Find where the given text appears and provide that cell's center as [X, Y] coordinate. 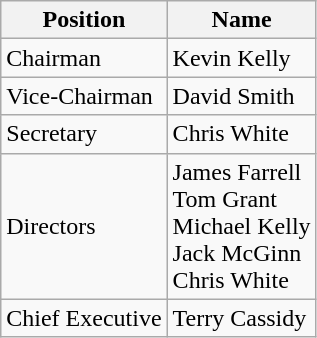
Terry Cassidy [242, 318]
David Smith [242, 96]
Chief Executive [84, 318]
Secretary [84, 134]
James FarrellTom GrantMichael KellyJack McGinnChris White [242, 226]
Name [242, 20]
Vice-Chairman [84, 96]
Chris White [242, 134]
Chairman [84, 58]
Position [84, 20]
Kevin Kelly [242, 58]
Directors [84, 226]
